Find where the given text appears and provide that cell's center as [x, y] coordinate. 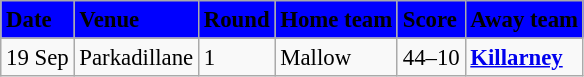
44–10 [431, 57]
19 Sep [38, 57]
Home team [336, 19]
1 [236, 57]
Venue [136, 19]
Away team [524, 19]
Mallow [336, 57]
Round [236, 19]
Parkadillane [136, 57]
Killarney [524, 57]
Date [38, 19]
Score [431, 19]
